Locate the cell with the specified text and output its (X, Y) center coordinate. 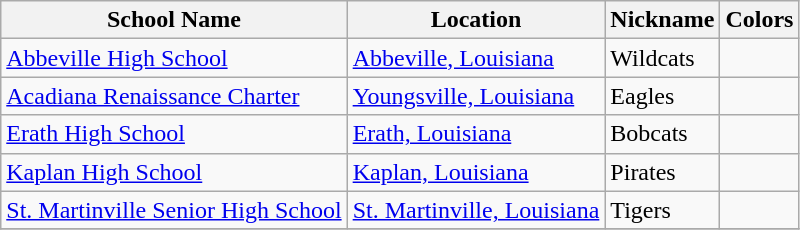
Tigers (662, 210)
Colors (760, 20)
Youngsville, Louisiana (476, 96)
Abbeville High School (174, 58)
Wildcats (662, 58)
St. Martinville, Louisiana (476, 210)
Eagles (662, 96)
St. Martinville Senior High School (174, 210)
Abbeville, Louisiana (476, 58)
Acadiana Renaissance Charter (174, 96)
Nickname (662, 20)
Pirates (662, 172)
Erath High School (174, 134)
Location (476, 20)
Erath, Louisiana (476, 134)
Bobcats (662, 134)
School Name (174, 20)
Kaplan, Louisiana (476, 172)
Kaplan High School (174, 172)
